Pinpoint the cell where the given text exists, returning its [x, y] midpoint coordinate. 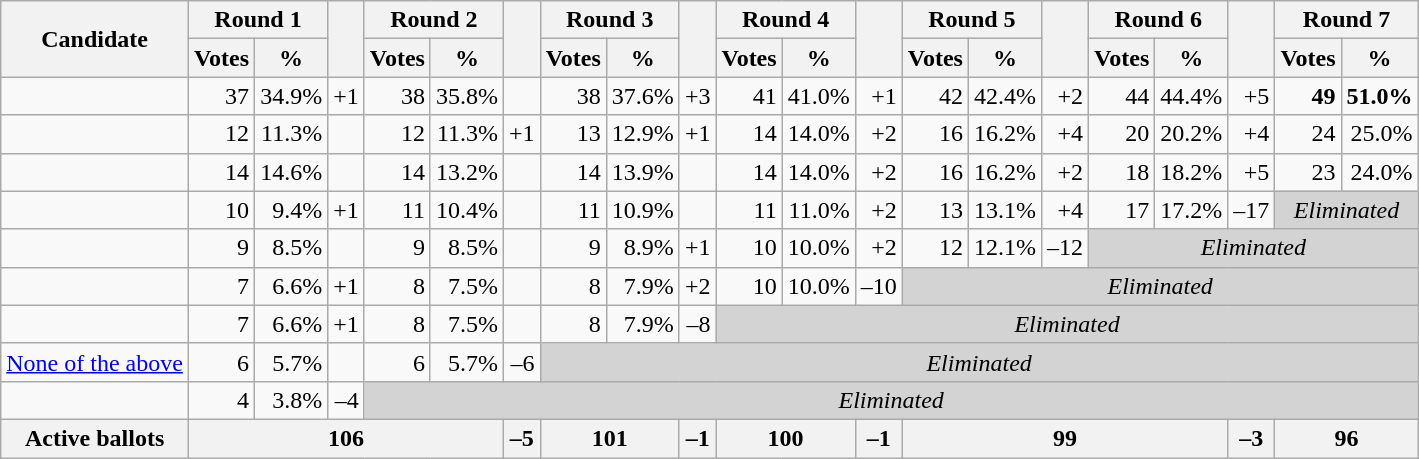
20 [1122, 134]
100 [786, 438]
14.6% [292, 172]
13.2% [466, 172]
51.0% [1380, 96]
96 [1346, 438]
8.9% [642, 248]
41 [749, 96]
37 [221, 96]
37.6% [642, 96]
17.2% [1192, 210]
4 [221, 400]
–4 [346, 400]
Candidate [95, 39]
44.4% [1192, 96]
10.4% [466, 210]
–12 [1066, 248]
20.2% [1192, 134]
49 [1308, 96]
13.9% [642, 172]
17 [1122, 210]
13.1% [1004, 210]
Round 5 [972, 20]
Round 1 [258, 20]
12.1% [1004, 248]
Round 3 [610, 20]
101 [610, 438]
Round 4 [786, 20]
None of the above [95, 362]
+3 [698, 96]
23 [1308, 172]
–6 [522, 362]
35.8% [466, 96]
–8 [698, 324]
25.0% [1380, 134]
–17 [1252, 210]
44 [1122, 96]
–5 [522, 438]
12.9% [642, 134]
10.9% [642, 210]
106 [346, 438]
42 [935, 96]
3.8% [292, 400]
18 [1122, 172]
9.4% [292, 210]
Round 7 [1346, 20]
34.9% [292, 96]
24 [1308, 134]
99 [1065, 438]
Round 2 [434, 20]
Round 6 [1158, 20]
–10 [878, 286]
18.2% [1192, 172]
24.0% [1380, 172]
–3 [1252, 438]
11.0% [818, 210]
41.0% [818, 96]
42.4% [1004, 96]
Active ballots [95, 438]
